For the text-containing cell, return its midpoint in [x, y] coordinate format. 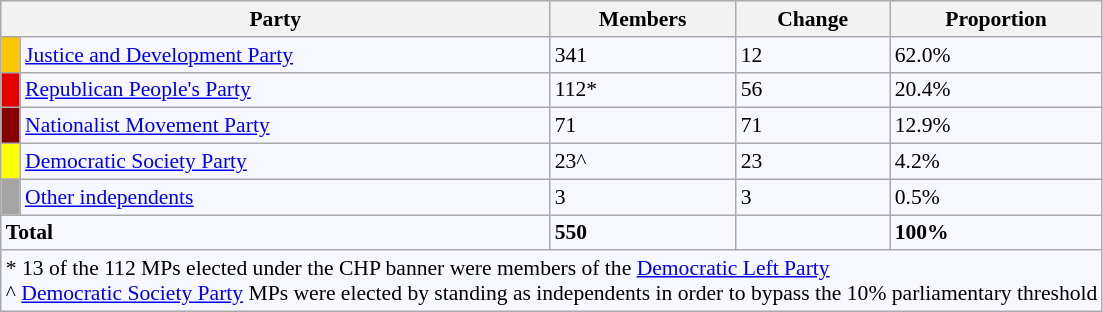
23 [813, 162]
Proportion [996, 19]
12.9% [996, 126]
550 [643, 233]
0.5% [996, 197]
Members [643, 19]
20.4% [996, 90]
12 [813, 55]
Democratic Society Party [285, 162]
Change [813, 19]
112* [643, 90]
4.2% [996, 162]
62.0% [996, 55]
Other independents [285, 197]
Total [276, 233]
Republican People's Party [285, 90]
Party [276, 19]
341 [643, 55]
100% [996, 233]
Nationalist Movement Party [285, 126]
56 [813, 90]
Justice and Development Party [285, 55]
23^ [643, 162]
